Search for the cell housing the specified text and yield its (x, y) center coordinate. 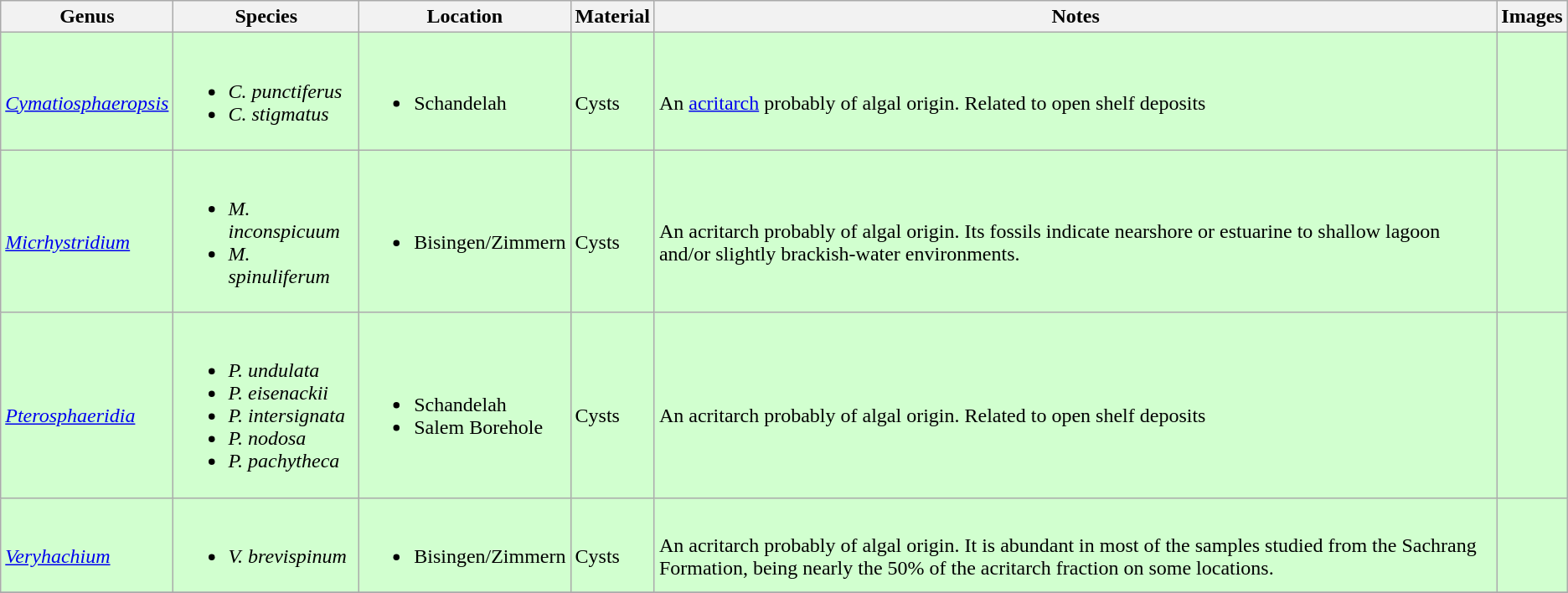
Notes (1075, 17)
Schandelah (465, 91)
SchandelahSalem Borehole (465, 405)
Pterosphaeridia (87, 405)
An acritarch probably of algal origin. Its fossils indicate nearshore or estuarine to shallow lagoon and/or slightly brackish-water environments. (1075, 231)
Species (266, 17)
P. undulataP. eisenackiiP. intersignataP. nodosaP. pachytheca (266, 405)
Material (612, 17)
Veryhachium (87, 544)
Cymatiosphaeropsis (87, 91)
C. punctiferusC. stigmatus (266, 91)
Location (465, 17)
V. brevispinum (266, 544)
Micrhystridium (87, 231)
Genus (87, 17)
Images (1532, 17)
M. inconspicuumM. spinuliferum (266, 231)
